Find where the given text appears and provide that cell's center as (X, Y) coordinate. 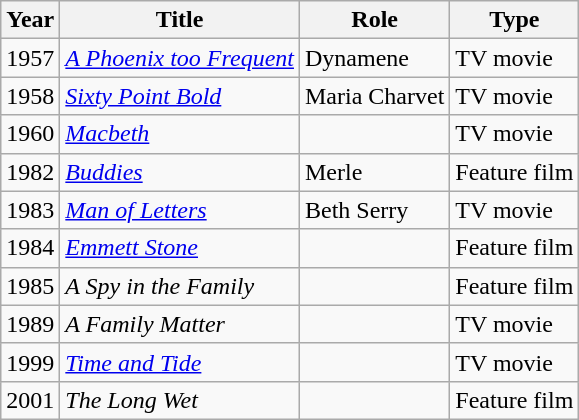
Emmett Stone (180, 248)
1982 (30, 172)
1960 (30, 134)
1985 (30, 286)
1989 (30, 324)
A Phoenix too Frequent (180, 58)
1999 (30, 362)
Macbeth (180, 134)
The Long Wet (180, 400)
2001 (30, 400)
1983 (30, 210)
Beth Serry (374, 210)
Time and Tide (180, 362)
Type (514, 20)
1958 (30, 96)
A Spy in the Family (180, 286)
Man of Letters (180, 210)
Dynamene (374, 58)
Year (30, 20)
1957 (30, 58)
Merle (374, 172)
Sixty Point Bold (180, 96)
Maria Charvet (374, 96)
Role (374, 20)
Buddies (180, 172)
1984 (30, 248)
Title (180, 20)
A Family Matter (180, 324)
